Output the [X, Y] coordinate of the center of the cell containing the given text.  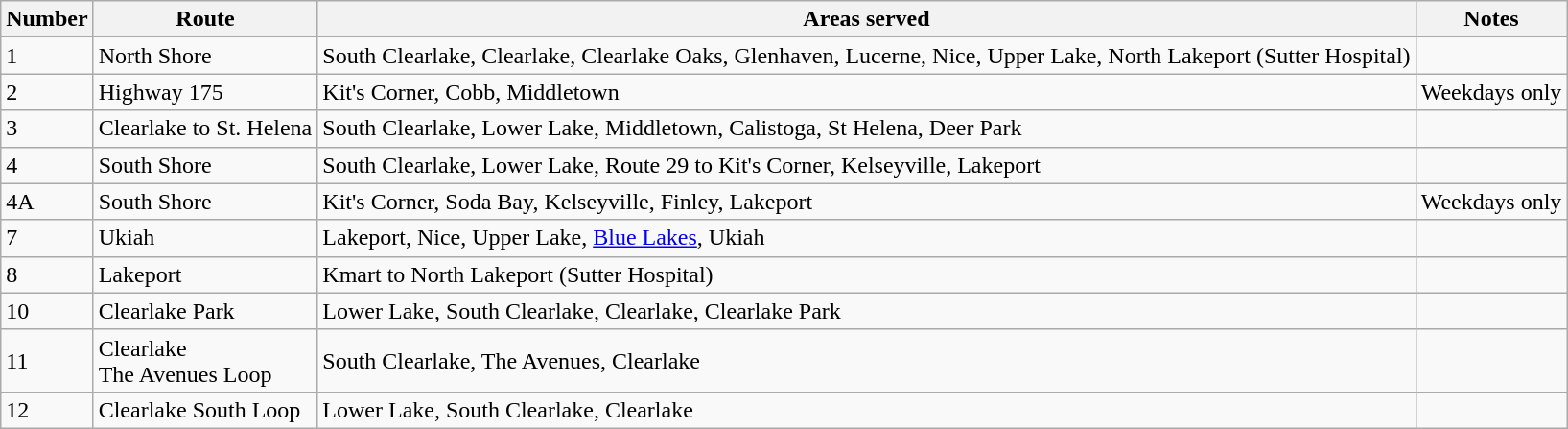
Number [47, 19]
Route [205, 19]
South Clearlake, Lower Lake, Route 29 to Kit's Corner, Kelseyville, Lakeport [867, 165]
Clearlake South Loop [205, 410]
3 [47, 129]
4 [47, 165]
South Clearlake, The Avenues, Clearlake [867, 361]
Clearlake to St. Helena [205, 129]
Areas served [867, 19]
Kit's Corner, Soda Bay, Kelseyville, Finley, Lakeport [867, 202]
North Shore [205, 56]
Clearlake Park [205, 311]
2 [47, 92]
Kit's Corner, Cobb, Middletown [867, 92]
South Clearlake, Clearlake, Clearlake Oaks, Glenhaven, Lucerne, Nice, Upper Lake, North Lakeport (Sutter Hospital) [867, 56]
Lakeport [205, 274]
1 [47, 56]
Notes [1491, 19]
12 [47, 410]
11 [47, 361]
4A [47, 202]
10 [47, 311]
South Clearlake, Lower Lake, Middletown, Calistoga, St Helena, Deer Park [867, 129]
8 [47, 274]
Lakeport, Nice, Upper Lake, Blue Lakes, Ukiah [867, 238]
Lower Lake, South Clearlake, Clearlake, Clearlake Park [867, 311]
ClearlakeThe Avenues Loop [205, 361]
Ukiah [205, 238]
Kmart to North Lakeport (Sutter Hospital) [867, 274]
Lower Lake, South Clearlake, Clearlake [867, 410]
7 [47, 238]
Highway 175 [205, 92]
